Provide the [X, Y] coordinate of the cell's center where the given text is located.  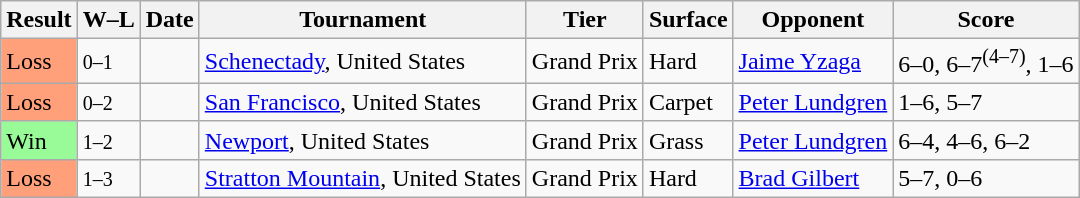
5–7, 0–6 [986, 178]
Surface [688, 20]
W–L [108, 20]
Stratton Mountain, United States [362, 178]
1–2 [108, 140]
6–4, 4–6, 6–2 [986, 140]
Newport, United States [362, 140]
Jaime Yzaga [813, 62]
1–3 [108, 178]
Tier [584, 20]
Score [986, 20]
Brad Gilbert [813, 178]
Carpet [688, 102]
0–2 [108, 102]
6–0, 6–7(4–7), 1–6 [986, 62]
0–1 [108, 62]
Date [170, 20]
Grass [688, 140]
Tournament [362, 20]
1–6, 5–7 [986, 102]
San Francisco, United States [362, 102]
Opponent [813, 20]
Win [39, 140]
Result [39, 20]
Schenectady, United States [362, 62]
